Capture the cell that displays the provided text and extract its [X, Y] central coordinate. 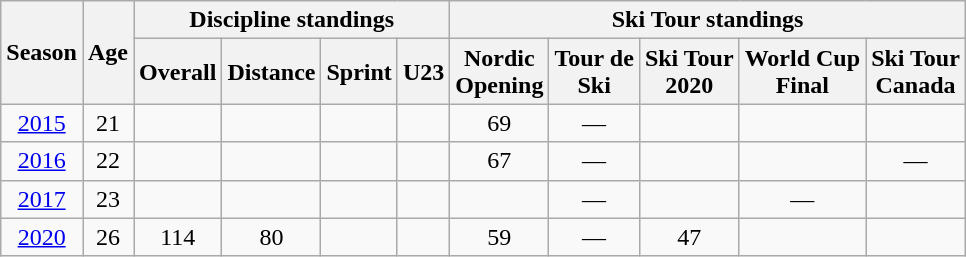
Ski Tour standings [708, 20]
World CupFinal [802, 72]
2020 [42, 237]
Sprint [359, 72]
21 [108, 123]
23 [108, 199]
Season [42, 52]
2017 [42, 199]
U23 [423, 72]
Discipline standings [292, 20]
2016 [42, 161]
80 [272, 237]
Ski TourCanada [916, 72]
67 [500, 161]
22 [108, 161]
59 [500, 237]
Distance [272, 72]
47 [689, 237]
Age [108, 52]
Overall [178, 72]
NordicOpening [500, 72]
69 [500, 123]
26 [108, 237]
114 [178, 237]
2015 [42, 123]
Ski Tour2020 [689, 72]
Tour deSki [594, 72]
